Pinpoint the cell where the given text exists, returning its [X, Y] midpoint coordinate. 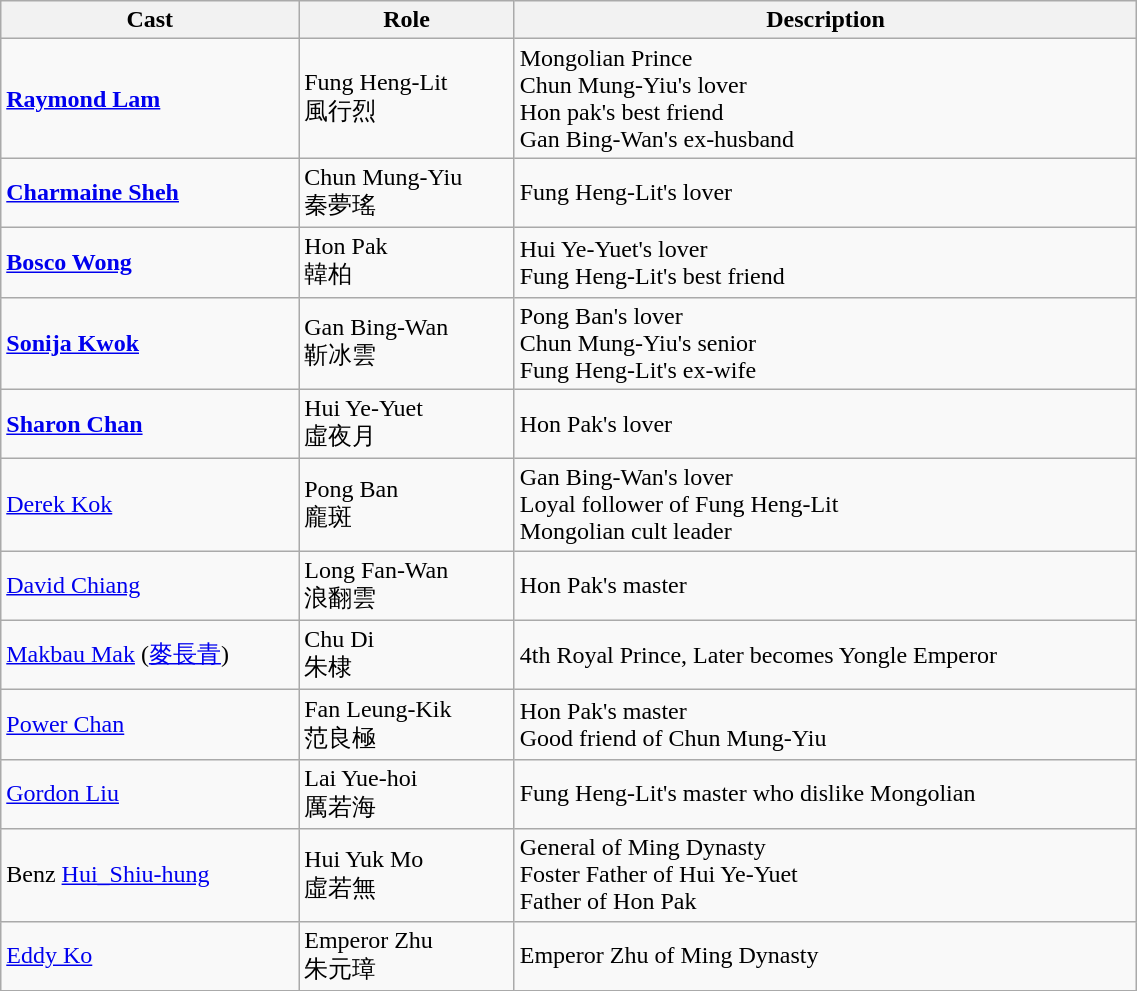
Fan Leung-Kik 范良極 [407, 725]
Pong Ban's lover Chun Mung-Yiu's senior Fung Heng-Lit's ex-wife [826, 343]
Makbau Mak (麥長青) [150, 655]
Gan Bing-Wan's lover Loyal follower of Fung Heng-Lit Mongolian cult leader [826, 505]
Hon Pak's lover [826, 424]
Sonija Kwok [150, 343]
Pong Ban 龐斑 [407, 505]
4th Royal Prince, Later becomes Yongle Emperor [826, 655]
Emperor Zhu 朱元璋 [407, 956]
Benz Hui_Shiu-hung [150, 875]
Derek Kok [150, 505]
Emperor Zhu of Ming Dynasty [826, 956]
Role [407, 20]
Hon Pak 韓柏 [407, 262]
General of Ming Dynasty Foster Father of Hui Ye-Yuet Father of Hon Pak [826, 875]
Fung Heng-Lit 風行烈 [407, 98]
Fung Heng-Lit's lover [826, 193]
Lai Yue-hoi 厲若海 [407, 794]
Bosco Wong [150, 262]
Chun Mung-Yiu 秦夢瑤 [407, 193]
Power Chan [150, 725]
Long Fan-Wan 浪翻雲 [407, 586]
Hui Ye-Yuet's lover Fung Heng-Lit's best friend [826, 262]
Gordon Liu [150, 794]
Gan Bing-Wan 靳冰雲 [407, 343]
Sharon Chan [150, 424]
Hon Pak's master [826, 586]
Chu Di 朱棣 [407, 655]
Raymond Lam [150, 98]
Charmaine Sheh [150, 193]
Fung Heng-Lit's master who dislike Mongolian [826, 794]
Hui Yuk Mo 虛若無 [407, 875]
Description [826, 20]
Hon Pak's master Good friend of Chun Mung-Yiu [826, 725]
Eddy Ko [150, 956]
Hui Ye-Yuet 虛夜月 [407, 424]
Mongolian Prince Chun Mung-Yiu's lover Hon pak's best friend Gan Bing-Wan's ex-husband [826, 98]
Cast [150, 20]
David Chiang [150, 586]
